Capture the cell that displays the provided text and extract its [X, Y] central coordinate. 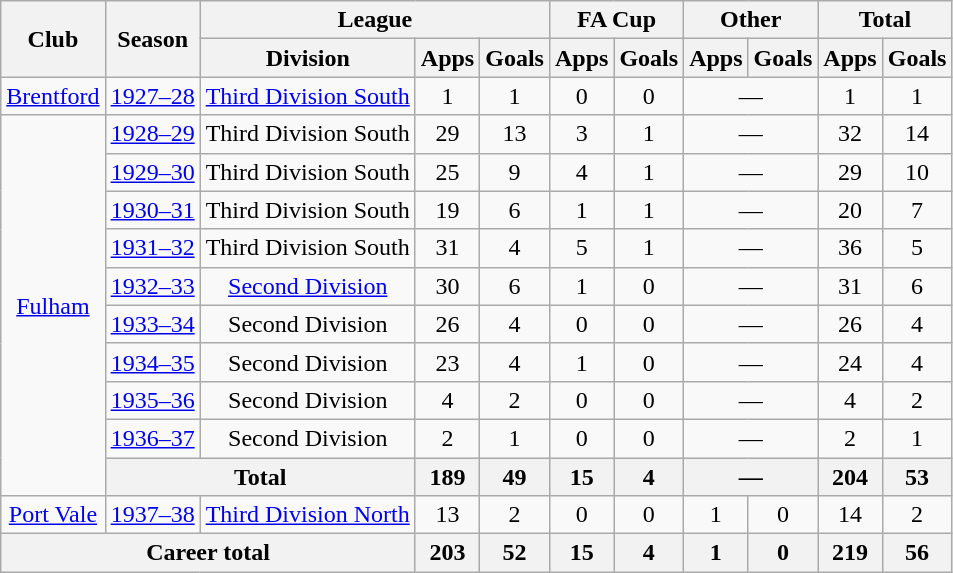
9 [515, 172]
20 [850, 210]
1934–35 [152, 362]
23 [447, 362]
49 [515, 477]
1935–36 [152, 400]
1929–30 [152, 172]
7 [917, 210]
30 [447, 286]
36 [850, 248]
1933–34 [152, 324]
1928–29 [152, 134]
1930–31 [152, 210]
189 [447, 477]
Port Vale [53, 515]
League [374, 20]
24 [850, 362]
1937–38 [152, 515]
Other [751, 20]
Third Division North [308, 515]
Fulham [53, 306]
56 [917, 553]
53 [917, 477]
1931–32 [152, 248]
204 [850, 477]
25 [447, 172]
19 [447, 210]
Season [152, 39]
32 [850, 134]
3 [581, 134]
1932–33 [152, 286]
Division [308, 58]
FA Cup [616, 20]
Career total [208, 553]
10 [917, 172]
219 [850, 553]
1936–37 [152, 438]
Club [53, 39]
203 [447, 553]
52 [515, 553]
Brentford [53, 96]
1927–28 [152, 96]
